Detect which cell encompasses the target text, then output its [x, y] center coordinate. 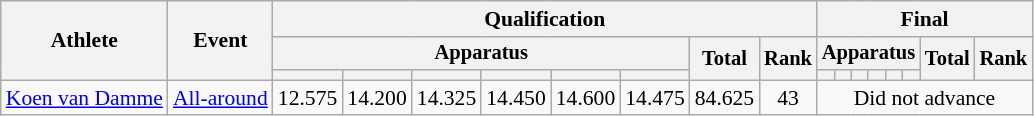
Qualification [545, 19]
Athlete [84, 40]
Koen van Damme [84, 98]
14.475 [654, 98]
43 [788, 98]
12.575 [308, 98]
Did not advance [924, 98]
All-around [220, 98]
84.625 [724, 98]
14.600 [586, 98]
Event [220, 40]
14.325 [446, 98]
14.200 [376, 98]
Final [924, 19]
14.450 [516, 98]
